Locate the cell with the specified text and output its [x, y] center coordinate. 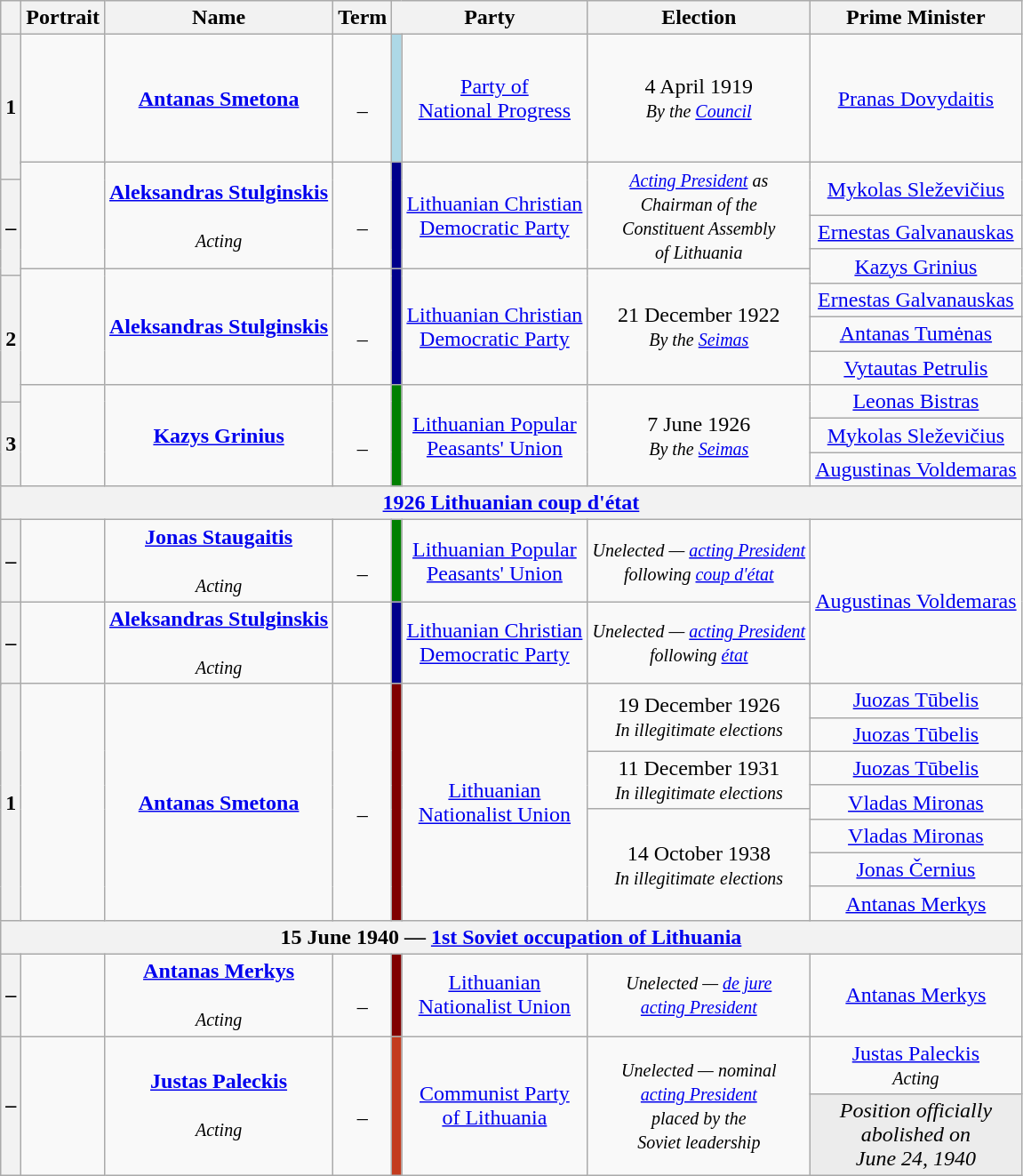
19 December 1926In illegitimate elections [699, 717]
Jonas StaugaitisActing [219, 561]
Position officiallyabolished onJune 24, 1940 [915, 1135]
Prime Minister [915, 18]
Antanas MerkysActing [219, 996]
21 December 1922By the Seimas [699, 327]
Antanas Tumėnas [915, 334]
Pranas Dovydaitis [915, 99]
Portrait [63, 18]
7 June 1926By the Seimas [699, 436]
Communist Partyof Lithuania [494, 1106]
Unelected — acting Presidentfollowing état [699, 643]
Jonas Černius [915, 869]
Acting President asChairman of theConstituent Assemblyof Lithuania [699, 215]
Name [219, 18]
3 [11, 444]
Unelected — nominalacting Presidentplaced by theSoviet leadership [699, 1106]
4 April 1919By the Council [699, 99]
Vytautas Petrulis [915, 368]
Leonas Bistras [915, 402]
Party [490, 18]
14 October 1938In illegitimate elections [699, 864]
Party ofNational Progress [494, 99]
Unelected — acting Presidentfollowing coup d'état [699, 561]
Election [699, 18]
Term [363, 18]
2 [11, 339]
Unelected — de jureacting President [699, 996]
Aleksandras Stulginskis [219, 327]
15 June 1940 — 1st Soviet occupation of Lithuania [511, 937]
11 December 1931In illegitimate elections [699, 780]
1926 Lithuanian coup d'état [511, 503]
